Scan for the cell matching the given text and deliver its [X, Y] coordinate at center. 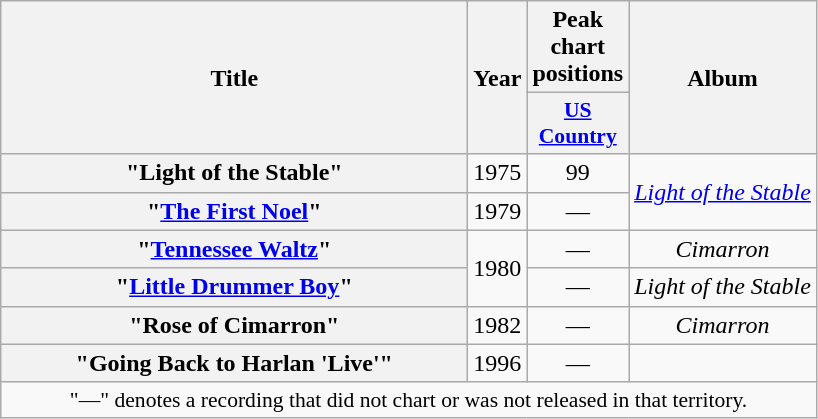
Title [234, 78]
"Tennessee Waltz" [234, 249]
"Going Back to Harlan 'Live'" [234, 363]
99 [578, 173]
Album [723, 78]
"Light of the Stable" [234, 173]
1982 [498, 325]
"—" denotes a recording that did not chart or was not released in that territory. [409, 400]
"Little Drummer Boy" [234, 287]
1996 [498, 363]
1975 [498, 173]
1980 [498, 268]
1979 [498, 211]
"Rose of Cimarron" [234, 325]
Peakchartpositions [578, 47]
Year [498, 78]
"The First Noel" [234, 211]
USCountry [578, 124]
